Determine the (x, y) coordinate at the center of the cell enclosing the given text.  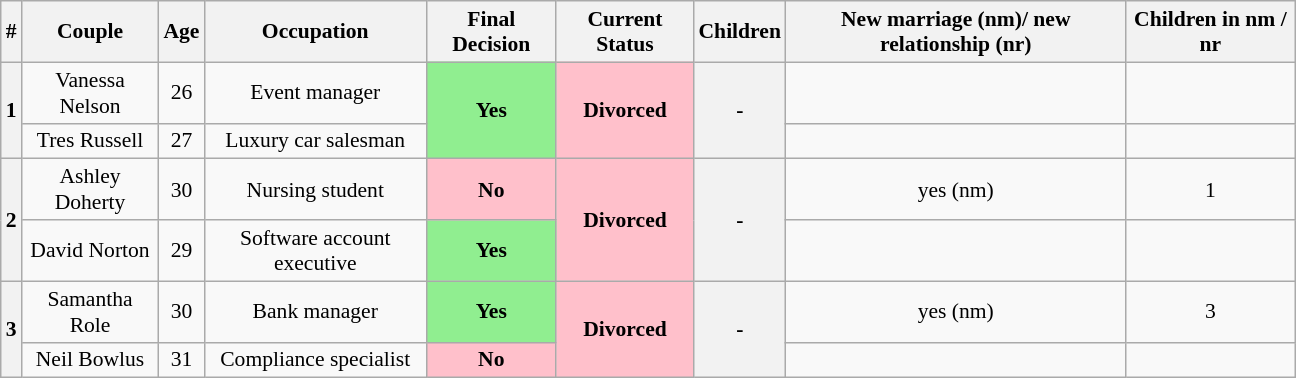
Nursing student (315, 190)
Compliance specialist (315, 360)
2 (12, 220)
Final Decision (491, 32)
David Norton (90, 250)
# (12, 32)
Vanessa Nelson (90, 92)
Software account executive (315, 250)
Ashley Doherty (90, 190)
Luxury car salesman (315, 141)
Tres Russell (90, 141)
Current Status (624, 32)
27 (181, 141)
Samantha Role (90, 312)
Event manager (315, 92)
31 (181, 360)
Couple (90, 32)
Neil Bowlus (90, 360)
Bank manager (315, 312)
Children in nm / nr (1211, 32)
Occupation (315, 32)
Children (740, 32)
New marriage (nm)/ new relationship (nr) (956, 32)
29 (181, 250)
Age (181, 32)
26 (181, 92)
